Capture the cell that displays the provided text and extract its (x, y) central coordinate. 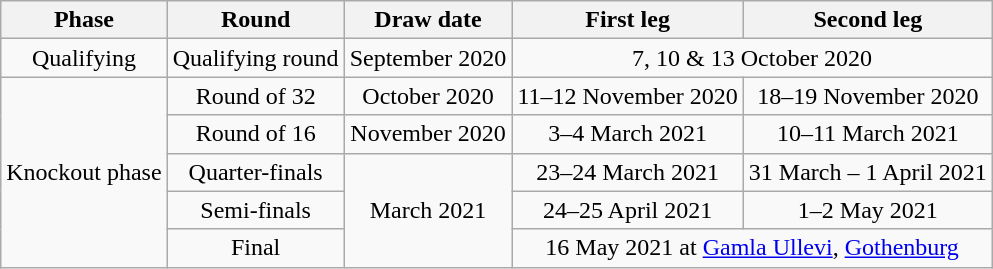
November 2020 (428, 134)
10–11 March 2021 (868, 134)
September 2020 (428, 58)
7, 10 & 13 October 2020 (752, 58)
Round (256, 20)
First leg (628, 20)
Round of 32 (256, 96)
Final (256, 248)
24–25 April 2021 (628, 210)
Second leg (868, 20)
Draw date (428, 20)
Knockout phase (84, 172)
Round of 16 (256, 134)
October 2020 (428, 96)
31 March – 1 April 2021 (868, 172)
3–4 March 2021 (628, 134)
1–2 May 2021 (868, 210)
Qualifying round (256, 58)
23–24 March 2021 (628, 172)
11–12 November 2020 (628, 96)
March 2021 (428, 210)
18–19 November 2020 (868, 96)
Quarter-finals (256, 172)
Qualifying (84, 58)
Semi-finals (256, 210)
16 May 2021 at Gamla Ullevi, Gothenburg (752, 248)
Phase (84, 20)
